Return the (x, y) coordinate for the center point of the cell that contains the specified text.  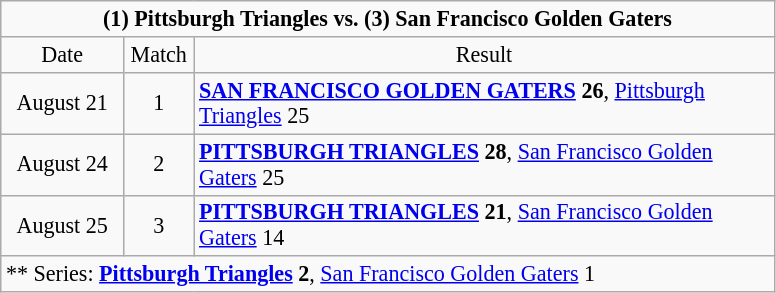
Result (484, 54)
Match (159, 54)
SAN FRANCISCO GOLDEN GATERS 26, Pittsburgh Triangles 25 (484, 102)
August 25 (62, 226)
Date (62, 54)
PITTSBURGH TRIANGLES 21, San Francisco Golden Gaters 14 (484, 226)
PITTSBURGH TRIANGLES 28, San Francisco Golden Gaters 25 (484, 164)
3 (159, 226)
1 (159, 102)
(1) Pittsburgh Triangles vs. (3) San Francisco Golden Gaters (388, 18)
2 (159, 164)
August 21 (62, 102)
** Series: Pittsburgh Triangles 2, San Francisco Golden Gaters 1 (388, 274)
August 24 (62, 164)
